Identify which cell holds the provided text, then report its [X, Y] central coordinate. 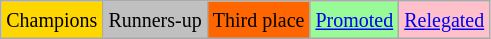
Runners-up [155, 20]
Relegated [444, 20]
Promoted [354, 20]
Third place [258, 20]
Champions [52, 20]
